Determine the [X, Y] coordinate at the center of the cell enclosing the given text.  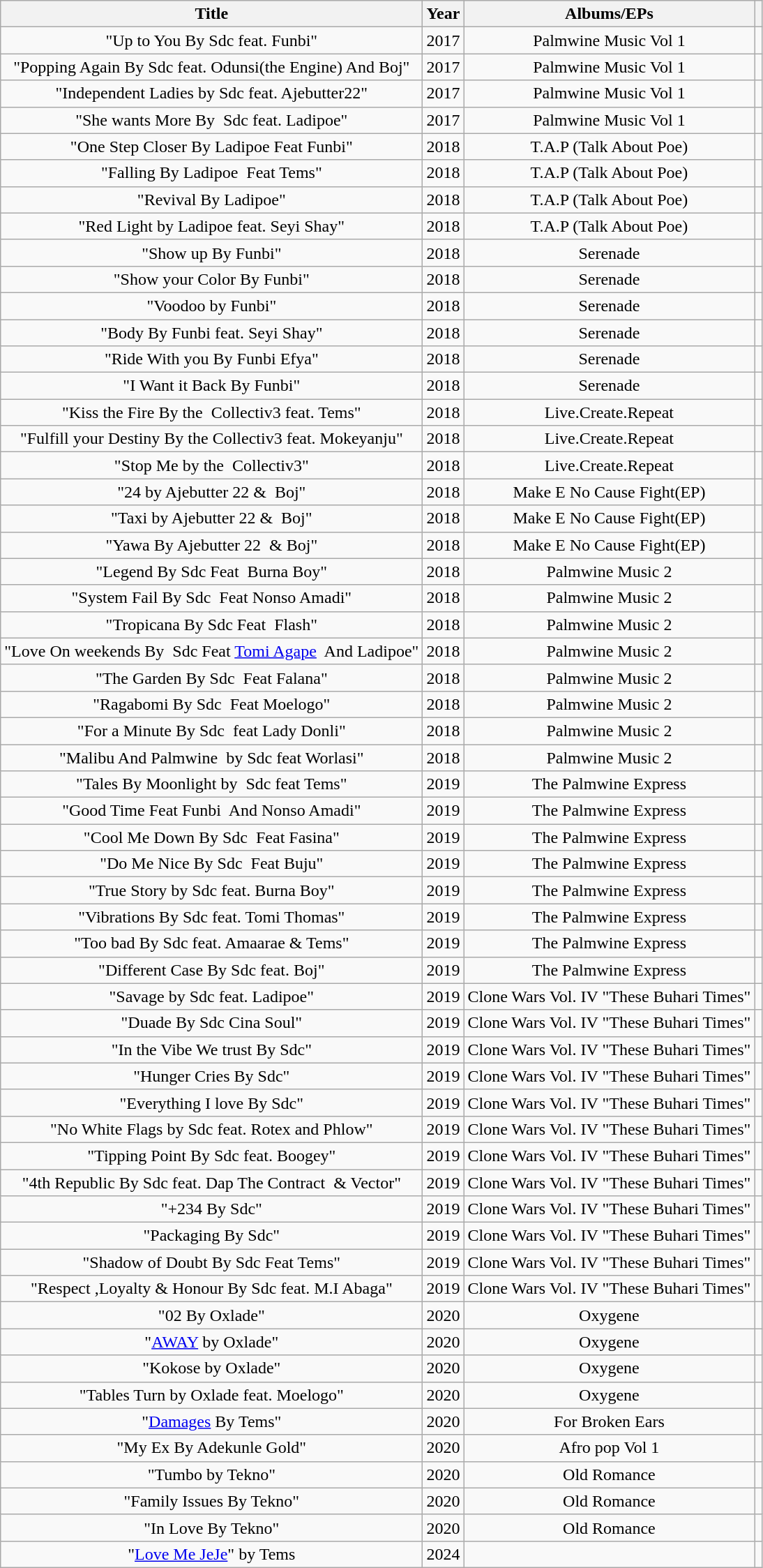
"AWAY by Oxlade" [212, 1342]
"Love Me JeJe" by Tems [212, 1554]
"Voodoo by Funbi" [212, 306]
"Different Case By Sdc feat. Boj" [212, 970]
"Independent Ladies by Sdc feat. Ajebutter22" [212, 94]
"Revival By Ladipoe" [212, 200]
Year [444, 14]
"Tales By Moonlight by Sdc feat Tems" [212, 784]
"Ride With you By Funbi Efya" [212, 359]
"Yawa By Ajebutter 22 & Boj" [212, 545]
"Family Issues By Tekno" [212, 1501]
"She wants More By Sdc feat. Ladipoe" [212, 120]
"The Garden By Sdc Feat Falana" [212, 678]
"Love On weekends By Sdc Feat Tomi Agape And Ladipoe" [212, 651]
2024 [444, 1554]
"Shadow of Doubt By Sdc Feat Tems" [212, 1262]
"Packaging By Sdc" [212, 1236]
"Hunger Cries By Sdc" [212, 1076]
"Savage by Sdc feat. Ladipoe" [212, 996]
Title [212, 14]
"Cool Me Down By Sdc Feat Fasina" [212, 837]
"02 By Oxlade" [212, 1315]
"Taxi by Ajebutter 22 & Boj" [212, 518]
"Respect ,Loyalty & Honour By Sdc feat. M.I Abaga" [212, 1289]
For Broken Ears [610, 1421]
"24 by Ajebutter 22 & Boj" [212, 492]
"In Love By Tekno" [212, 1528]
"+234 By Sdc" [212, 1209]
"Everything I love By Sdc" [212, 1103]
"4th Republic By Sdc feat. Dap The Contract & Vector" [212, 1183]
"I Want it Back By Funbi" [212, 386]
"Ragabomi By Sdc Feat Moelogo" [212, 704]
"Tumbo by Tekno" [212, 1474]
"Tipping Point By Sdc feat. Boogey" [212, 1156]
"In the Vibe We trust By Sdc" [212, 1050]
"Kiss the Fire By the Collectiv3 feat. Tems" [212, 412]
"Show your Color By Funbi" [212, 279]
"Popping Again By Sdc feat. Odunsi(the Engine) And Boj" [212, 67]
"No White Flags by Sdc feat. Rotex and Phlow" [212, 1129]
"Tropicana By Sdc Feat Flash" [212, 625]
Albums/EPs [610, 14]
"Up to You By Sdc feat. Funbi" [212, 40]
"Falling By Ladipoe Feat Tems" [212, 173]
"Show up By Funbi" [212, 253]
Afro pop Vol 1 [610, 1448]
"One Step Closer By Ladipoe Feat Funbi" [212, 147]
"Kokose by Oxlade" [212, 1368]
"Good Time Feat Funbi And Nonso Amadi" [212, 811]
"True Story by Sdc feat. Burna Boy" [212, 890]
"Red Light by Ladipoe feat. Seyi Shay" [212, 226]
"Malibu And Palmwine by Sdc feat Worlasi" [212, 757]
"System Fail By Sdc Feat Nonso Amadi" [212, 598]
"Too bad By Sdc feat. Amaarae & Tems" [212, 943]
"For a Minute By Sdc feat Lady Donli" [212, 731]
"Duade By Sdc Cina Soul" [212, 1023]
"Legend By Sdc Feat Burna Boy" [212, 572]
"Damages By Tems" [212, 1421]
"Do Me Nice By Sdc Feat Buju" [212, 864]
"Vibrations By Sdc feat. Tomi Thomas" [212, 917]
"My Ex By Adekunle Gold" [212, 1448]
"Body By Funbi feat. Seyi Shay" [212, 333]
"Fulfill your Destiny By the Collectiv3 feat. Mokeyanju" [212, 439]
"Tables Turn by Oxlade feat. Moelogo" [212, 1395]
"Stop Me by the Collectiv3" [212, 465]
